Detect which cell encompasses the target text, then output its [X, Y] center coordinate. 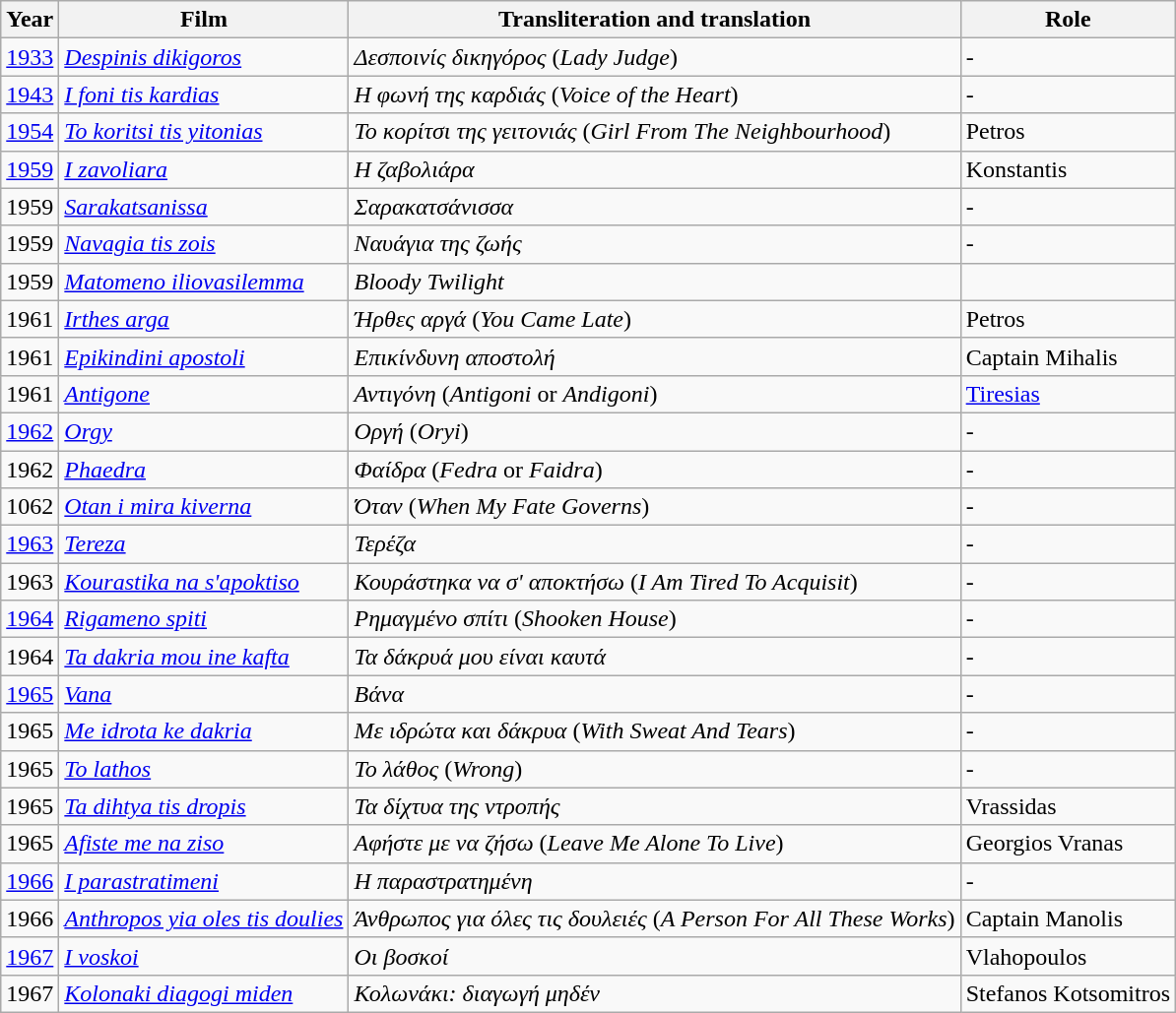
Κολωνάκι: διαγωγή μηδέν [654, 993]
Δεσποινίς δικηγόρος (Lady Judge) [654, 57]
Stefanos Kotsomitros [1068, 993]
Βάνα [654, 694]
1062 [30, 507]
Me idrota ke dakria [204, 731]
Captain Manolis [1068, 918]
1954 [30, 132]
Σαρακατσάνισσα [654, 207]
Sarakatsanissa [204, 207]
Orgy [204, 431]
1943 [30, 95]
Year [30, 20]
1933 [30, 57]
To lathos [204, 769]
Antigone [204, 394]
Epikindini apostoli [204, 356]
I parastratimeni [204, 881]
Επικίνδυνη αποστολή [654, 356]
Kolonaki diagogi miden [204, 993]
Ρημαγμένο σπίτι (Shooken House) [654, 619]
Georgios Vranas [1068, 844]
Transliteration and translation [654, 20]
Irthes arga [204, 319]
Οργή (Oryi) [654, 431]
I foni tis kardias [204, 95]
Ta dihtya tis dropis [204, 806]
Film [204, 20]
Κουράστηκα να σ' αποκτήσω (I Am Tired To Acquisit) [654, 582]
Τα δίχτυα της ντροπής [654, 806]
Αντιγόνη (Antigoni or Andigoni) [654, 394]
Οι βοσκοί [654, 956]
Bloody Twilight [654, 282]
Τα δάκρυά μου είναι καυτά [654, 657]
Αφήστε με να ζήσω (Leave Me Alone To Live) [654, 844]
Tereza [204, 544]
Navagia tis zois [204, 244]
Vana [204, 694]
Vlahopoulos [1068, 956]
Ta dakria mou ine kafta [204, 657]
Rigameno spiti [204, 619]
Ναυάγια της ζωής [654, 244]
Afiste me na ziso [204, 844]
Η φωνή της καρδιάς (Voice of the Heart) [654, 95]
Matomeno iliovasilemma [204, 282]
Φαίδρα (Fedra or Faidra) [654, 470]
Tiresias [1068, 394]
Vrassidas [1068, 806]
I zavoliara [204, 169]
Τερέζα [654, 544]
Kourastika na s'apoktiso [204, 582]
Όταν (When My Fate Governs) [654, 507]
Captain Mihalis [1068, 356]
Η παραστρατημένη [654, 881]
Άνθρωπος για όλες τις δουλειές (A Person For All These Works) [654, 918]
Το λάθος (Wrong) [654, 769]
I voskoi [204, 956]
Με ιδρώτα και δάκρυα (With Sweat And Tears) [654, 731]
Ήρθες αργά (You Came Late) [654, 319]
To koritsi tis yitonias [204, 132]
Despinis dikigoros [204, 57]
Role [1068, 20]
Anthropos yia oles tis doulies [204, 918]
Η ζαβολιάρα [654, 169]
Το κορίτσι της γειτονιάς (Girl From The Neighbourhood) [654, 132]
Phaedra [204, 470]
Otan i mira kiverna [204, 507]
Konstantis [1068, 169]
